Search for the cell housing the specified text and yield its [x, y] center coordinate. 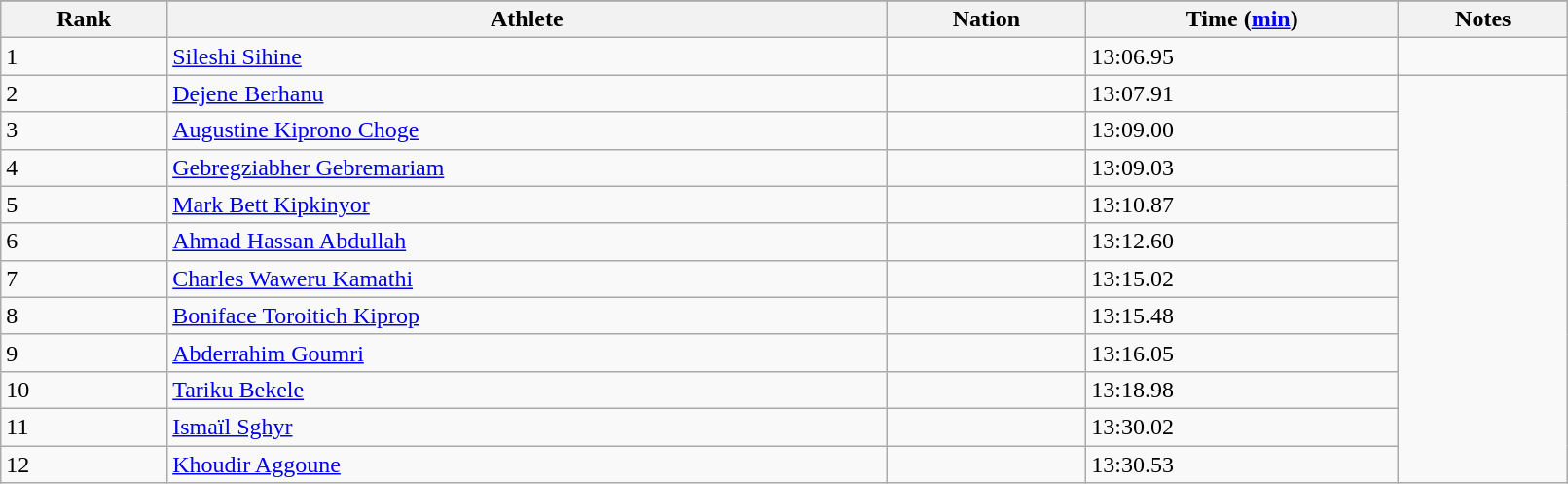
Notes [1483, 19]
4 [84, 168]
6 [84, 242]
Athlete [528, 19]
11 [84, 427]
Ahmad Hassan Abdullah [528, 242]
Nation [987, 19]
13:18.98 [1242, 390]
13:06.95 [1242, 56]
8 [84, 316]
13:09.00 [1242, 130]
13:30.53 [1242, 465]
7 [84, 279]
Abderrahim Goumri [528, 353]
13:10.87 [1242, 205]
3 [84, 130]
Dejene Berhanu [528, 93]
Mark Bett Kipkinyor [528, 205]
5 [84, 205]
Charles Waweru Kamathi [528, 279]
1 [84, 56]
Sileshi Sihine [528, 56]
Khoudir Aggoune [528, 465]
Ismaïl Sghyr [528, 427]
13:07.91 [1242, 93]
13:30.02 [1242, 427]
13:15.02 [1242, 279]
13:09.03 [1242, 168]
2 [84, 93]
Augustine Kiprono Choge [528, 130]
10 [84, 390]
9 [84, 353]
Time (min) [1242, 19]
13:12.60 [1242, 242]
Gebregziabher Gebremariam [528, 168]
13:15.48 [1242, 316]
12 [84, 465]
Boniface Toroitich Kiprop [528, 316]
Tariku Bekele [528, 390]
Rank [84, 19]
13:16.05 [1242, 353]
